Find where the given text appears and provide that cell's center as (X, Y) coordinate. 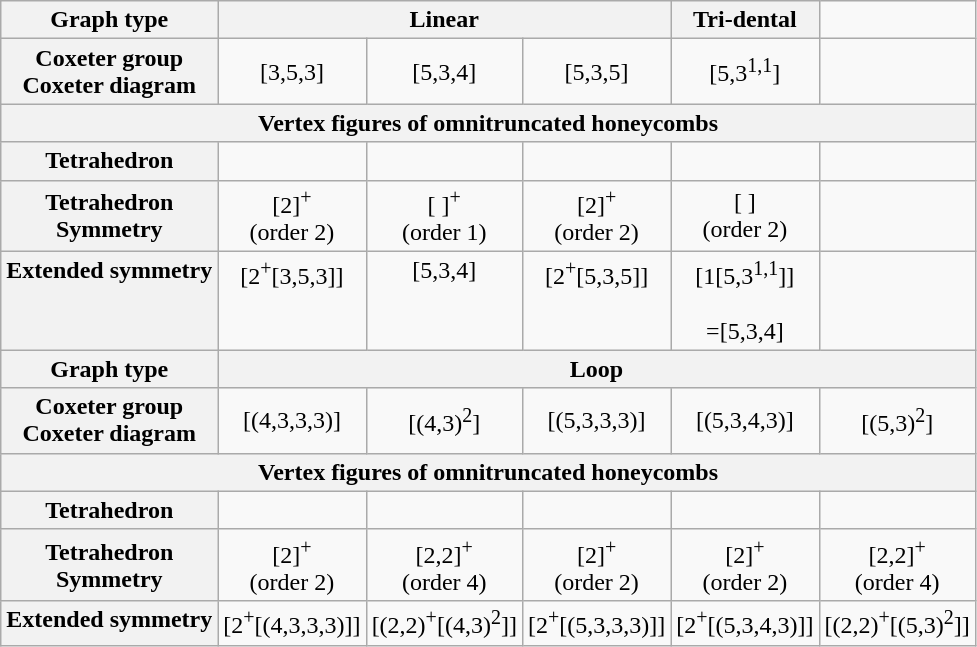
[(4,3,3,3)] (292, 420)
[ ]+(order 1) (444, 216)
[(5,3,4,3)] (745, 420)
[(2,2)+[(4,3)2]] (444, 624)
[5,3,5] (596, 72)
[ ](order 2) (745, 216)
[(4,3)2] (444, 420)
Tri-dental (745, 20)
[2+[5,3,5]] (596, 302)
[(2,2)+[(5,3)2]] (897, 624)
[3,5,3] (292, 72)
[2+[(5,3,3,3)]] (596, 624)
[1[5,31,1]]=[5,3,4] (745, 302)
[2+[3,5,3]] (292, 302)
[2+[(4,3,3,3)]] (292, 624)
[(5,3)2] (897, 420)
[(5,3,3,3)] (596, 420)
Loop (597, 369)
[5,31,1] (745, 72)
Linear (444, 20)
[2+[(5,3,4,3)]] (745, 624)
